Find where the given text appears and provide that cell's center as (X, Y) coordinate. 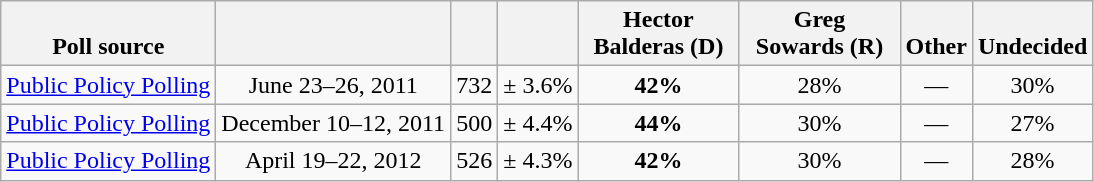
526 (474, 161)
732 (474, 85)
± 4.3% (538, 161)
44% (658, 123)
HectorBalderas (D) (658, 34)
500 (474, 123)
GregSowards (R) (820, 34)
December 10–12, 2011 (334, 123)
± 4.4% (538, 123)
Undecided (1032, 34)
Poll source (108, 34)
April 19–22, 2012 (334, 161)
Other (936, 34)
27% (1032, 123)
± 3.6% (538, 85)
June 23–26, 2011 (334, 85)
